From the cell containing the given text, extract its center point as [x, y] coordinate. 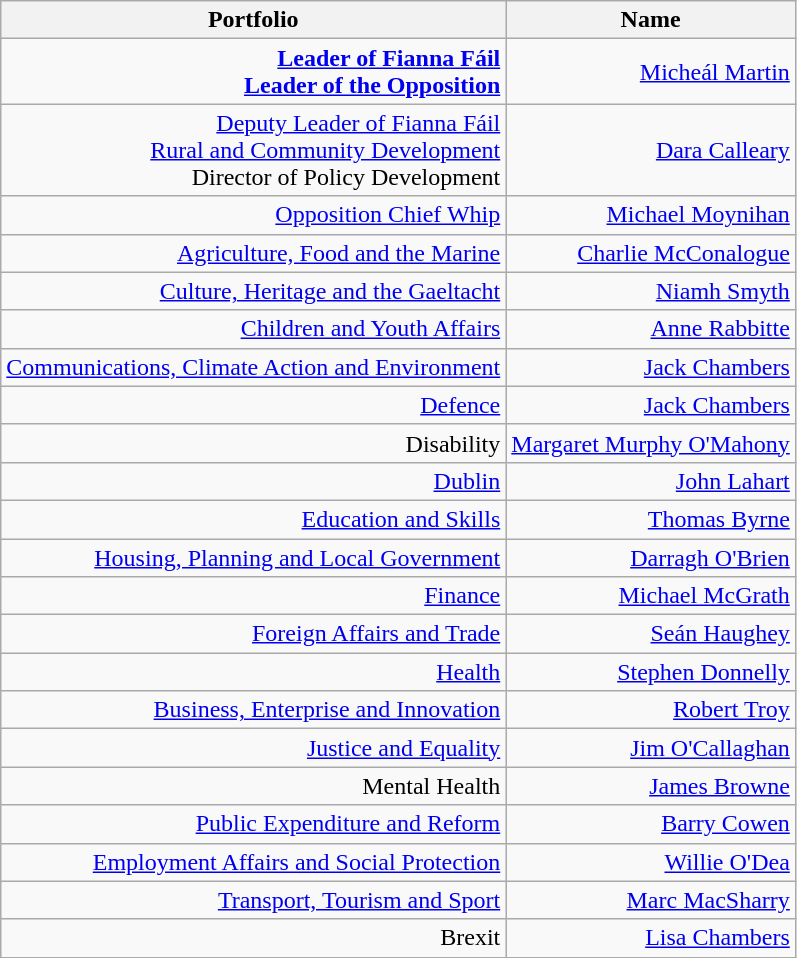
Children and Youth Affairs [254, 329]
Foreign Affairs and Trade [254, 634]
Public Expenditure and Reform [254, 824]
Housing, Planning and Local Government [254, 557]
Michael Moynihan [651, 215]
James Browne [651, 786]
Business, Enterprise and Innovation [254, 710]
Charlie McConalogue [651, 253]
Willie O'Dea [651, 862]
Stephen Donnelly [651, 672]
Opposition Chief Whip [254, 215]
Agriculture, Food and the Marine [254, 253]
Dara Calleary [651, 150]
Mental Health [254, 786]
Dublin [254, 481]
Finance [254, 596]
Marc MacSharry [651, 900]
Health [254, 672]
Culture, Heritage and the Gaeltacht [254, 291]
Deputy Leader of Fianna FáilRural and Community DevelopmentDirector of Policy Development [254, 150]
Lisa Chambers [651, 938]
Barry Cowen [651, 824]
Robert Troy [651, 710]
Transport, Tourism and Sport [254, 900]
Defence [254, 405]
Anne Rabbitte [651, 329]
Michael McGrath [651, 596]
Niamh Smyth [651, 291]
Micheál Martin [651, 72]
Name [651, 20]
Darragh O'Brien [651, 557]
Justice and Equality [254, 748]
Portfolio [254, 20]
Thomas Byrne [651, 519]
Leader of Fianna FáilLeader of the Opposition [254, 72]
Brexit [254, 938]
Jim O'Callaghan [651, 748]
John Lahart [651, 481]
Education and Skills [254, 519]
Employment Affairs and Social Protection [254, 862]
Disability [254, 443]
Seán Haughey [651, 634]
Margaret Murphy O'Mahony [651, 443]
Communications, Climate Action and Environment [254, 367]
